Scan for the cell matching the given text and deliver its [X, Y] coordinate at center. 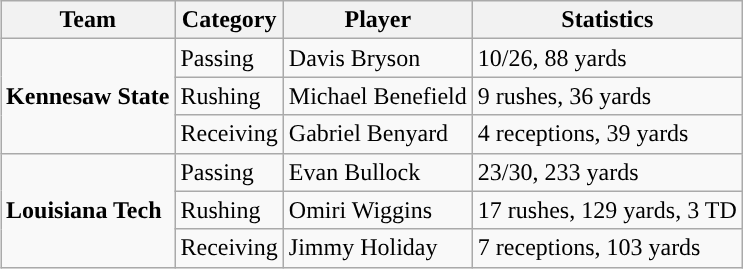
Category [229, 20]
Louisiana Tech [88, 210]
Davis Bryson [378, 58]
10/26, 88 yards [607, 58]
17 rushes, 129 yards, 3 TD [607, 210]
Jimmy Holiday [378, 248]
Michael Benefield [378, 96]
23/30, 233 yards [607, 172]
9 rushes, 36 yards [607, 96]
Kennesaw State [88, 96]
Evan Bullock [378, 172]
7 receptions, 103 yards [607, 248]
Team [88, 20]
4 receptions, 39 yards [607, 134]
Statistics [607, 20]
Gabriel Benyard [378, 134]
Omiri Wiggins [378, 210]
Player [378, 20]
